Capture the cell that displays the provided text and extract its (X, Y) central coordinate. 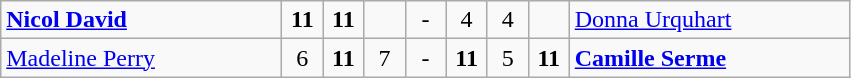
7 (384, 58)
Nicol David (142, 20)
Madeline Perry (142, 58)
5 (508, 58)
Donna Urquhart (710, 20)
Camille Serme (710, 58)
6 (302, 58)
